Scan for the cell matching the given text and deliver its [x, y] coordinate at center. 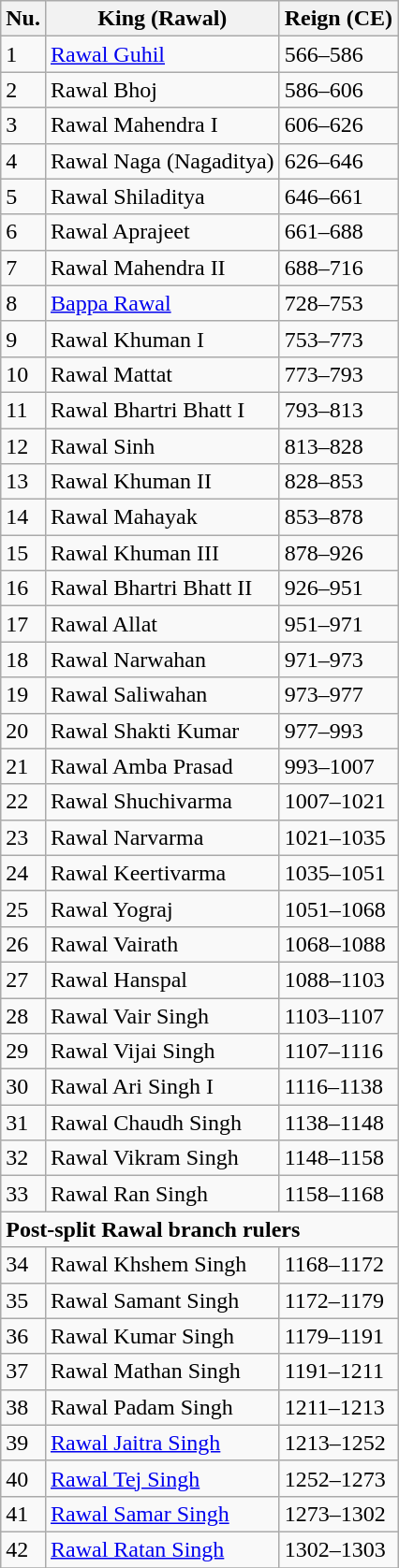
Rawal Ran Singh [162, 1194]
1148–1158 [338, 1158]
2 [23, 90]
1191–1211 [338, 1372]
Rawal Samant Singh [162, 1300]
27 [23, 980]
13 [23, 482]
Rawal Bhartri Bhatt I [162, 410]
Rawal Samar Singh [162, 1514]
1051–1068 [338, 908]
17 [23, 624]
Reign (CE) [338, 19]
31 [23, 1123]
28 [23, 1015]
7 [23, 268]
41 [23, 1514]
Rawal Shuchivarma [162, 802]
773–793 [338, 374]
1302–1303 [338, 1549]
Rawal Jaitra Singh [162, 1443]
1158–1168 [338, 1194]
Rawal Naga (Nagaditya) [162, 161]
Nu. [23, 19]
21 [23, 766]
5 [23, 196]
1172–1179 [338, 1300]
973–977 [338, 695]
14 [23, 517]
Rawal Padam Singh [162, 1407]
Rawal Guhil [162, 54]
Rawal Keertivarma [162, 873]
Rawal Vairath [162, 944]
Rawal Vikram Singh [162, 1158]
Rawal Hanspal [162, 980]
1213–1252 [338, 1443]
Rawal Vijai Singh [162, 1052]
34 [23, 1265]
Post-split Rawal branch rulers [199, 1229]
Rawal Yograj [162, 908]
586–606 [338, 90]
Rawal Tej Singh [162, 1478]
753–773 [338, 339]
Rawal Bhoj [162, 90]
Rawal Mattat [162, 374]
30 [23, 1087]
Rawal Mahendra II [162, 268]
606–626 [338, 125]
Rawal Shakti Kumar [162, 731]
25 [23, 908]
1252–1273 [338, 1478]
1107–1116 [338, 1052]
1168–1172 [338, 1265]
12 [23, 446]
9 [23, 339]
951–971 [338, 624]
Rawal Sinh [162, 446]
993–1007 [338, 766]
36 [23, 1336]
Rawal Khuman II [162, 482]
Rawal Ratan Singh [162, 1549]
Rawal Narwahan [162, 660]
18 [23, 660]
23 [23, 837]
1021–1035 [338, 837]
Rawal Shiladitya [162, 196]
1103–1107 [338, 1015]
22 [23, 802]
566–586 [338, 54]
977–993 [338, 731]
Rawal Kumar Singh [162, 1336]
3 [23, 125]
1273–1302 [338, 1514]
Rawal Allat [162, 624]
Rawal Saliwahan [162, 695]
688–716 [338, 268]
Rawal Khshem Singh [162, 1265]
32 [23, 1158]
1035–1051 [338, 873]
35 [23, 1300]
29 [23, 1052]
26 [23, 944]
37 [23, 1372]
19 [23, 695]
Rawal Chaudh Singh [162, 1123]
1 [23, 54]
38 [23, 1407]
971–973 [338, 660]
15 [23, 553]
1138–1148 [338, 1123]
1007–1021 [338, 802]
Rawal Vair Singh [162, 1015]
1179–1191 [338, 1336]
10 [23, 374]
1068–1088 [338, 944]
Rawal Khuman I [162, 339]
813–828 [338, 446]
Rawal Mahendra I [162, 125]
878–926 [338, 553]
728–753 [338, 303]
793–813 [338, 410]
Rawal Ari Singh I [162, 1087]
1088–1103 [338, 980]
1116–1138 [338, 1087]
39 [23, 1443]
4 [23, 161]
828–853 [338, 482]
Rawal Mathan Singh [162, 1372]
Rawal Mahayak [162, 517]
646–661 [338, 196]
11 [23, 410]
King (Rawal) [162, 19]
Bappa Rawal [162, 303]
853–878 [338, 517]
8 [23, 303]
661–688 [338, 232]
Rawal Narvarma [162, 837]
6 [23, 232]
16 [23, 588]
926–951 [338, 588]
40 [23, 1478]
Rawal Aprajeet [162, 232]
24 [23, 873]
626–646 [338, 161]
20 [23, 731]
33 [23, 1194]
Rawal Amba Prasad [162, 766]
Rawal Bhartri Bhatt II [162, 588]
42 [23, 1549]
1211–1213 [338, 1407]
Rawal Khuman III [162, 553]
